Pinpoint the cell where the given text exists, returning its [x, y] midpoint coordinate. 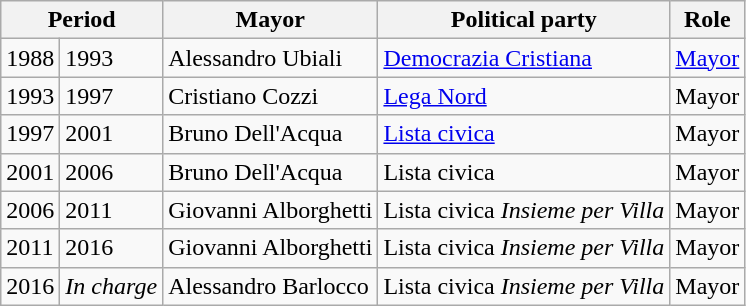
In charge [112, 286]
Alessandro Ubiali [270, 58]
Role [708, 20]
Cristiano Cozzi [270, 96]
1988 [30, 58]
Alessandro Barlocco [270, 286]
Democrazia Cristiana [524, 58]
Lega Nord [524, 96]
Period [82, 20]
Political party [524, 20]
